Extract the [X, Y] coordinate from the center of the cell holding the provided text.  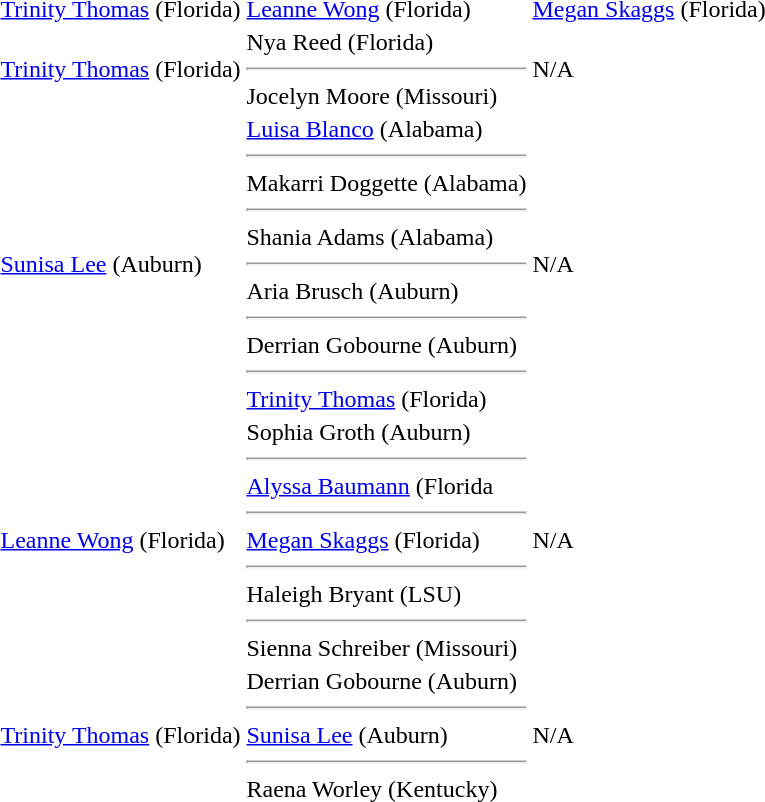
Luisa Blanco (Alabama)Makarri Doggette (Alabama)Shania Adams (Alabama)Aria Brusch (Auburn)Derrian Gobourne (Auburn)Trinity Thomas (Florida) [386, 264]
Nya Reed (Florida) Jocelyn Moore (Missouri) [386, 69]
Sophia Groth (Auburn)Alyssa Baumann (FloridaMegan Skaggs (Florida)Haleigh Bryant (LSU)Sienna Schreiber (Missouri) [386, 540]
